Find where the given text appears and provide that cell's center as [X, Y] coordinate. 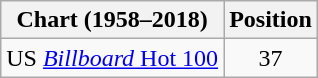
Chart (1958–2018) [112, 20]
Position [271, 20]
US Billboard Hot 100 [112, 58]
37 [271, 58]
